Provide the [x, y] coordinate of the cell's center where the given text is located.  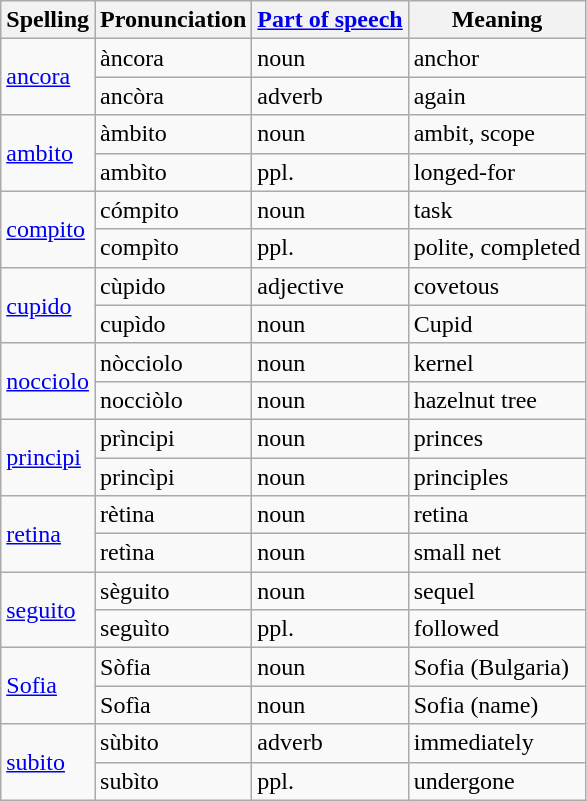
Spelling [48, 20]
kernel [497, 362]
principi [48, 457]
subito [48, 762]
compìto [174, 248]
àncora [174, 58]
Meaning [497, 20]
prìncipi [174, 438]
cupido [48, 305]
small net [497, 553]
Sofia (Bulgaria) [497, 667]
retìna [174, 553]
immediately [497, 743]
Sofia [48, 686]
Sofìa [174, 705]
rètina [174, 515]
seguìto [174, 629]
nocciòlo [174, 400]
nocciolo [48, 381]
covetous [497, 286]
ambito [48, 153]
subìto [174, 781]
again [497, 96]
princìpi [174, 477]
Cupid [497, 324]
sequel [497, 591]
task [497, 210]
principles [497, 477]
Sofia (name) [497, 705]
cùpido [174, 286]
Part of speech [330, 20]
princes [497, 438]
adjective [330, 286]
undergone [497, 781]
sùbito [174, 743]
Pronunciation [174, 20]
cupìdo [174, 324]
seguito [48, 610]
ambìto [174, 172]
ancòra [174, 96]
àmbito [174, 134]
Sòfia [174, 667]
hazelnut tree [497, 400]
polite, completed [497, 248]
cómpito [174, 210]
longed-for [497, 172]
anchor [497, 58]
sèguito [174, 591]
nòcciolo [174, 362]
compito [48, 229]
ambit, scope [497, 134]
followed [497, 629]
ancora [48, 77]
